Detect which cell encompasses the target text, then output its [X, Y] center coordinate. 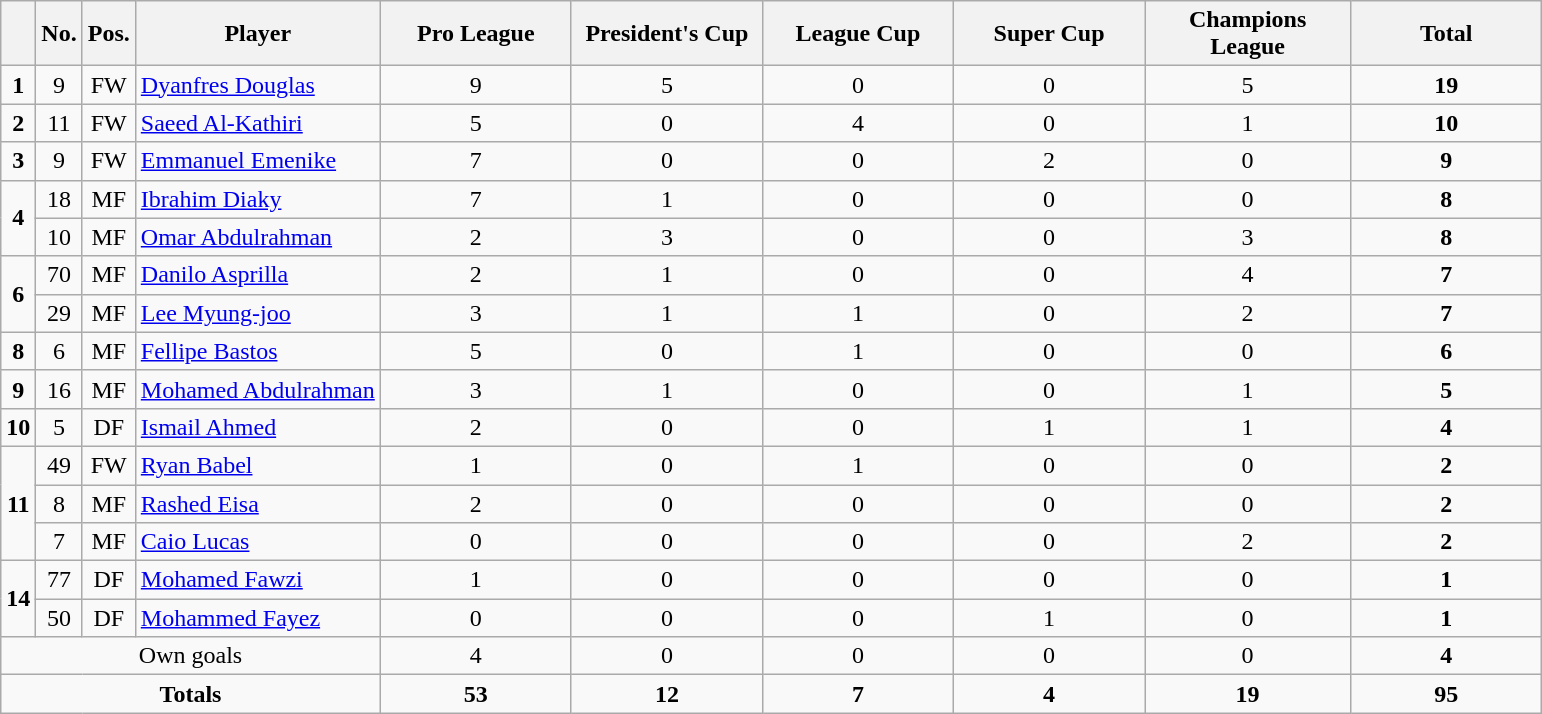
Ibrahim Diaky [258, 199]
Saeed Al-Kathiri [258, 123]
Dyanfres Douglas [258, 85]
53 [476, 694]
President's Cup [666, 34]
16 [59, 389]
Omar Abdulrahman [258, 237]
77 [59, 580]
18 [59, 199]
Mohamed Fawzi [258, 580]
League Cup [858, 34]
12 [666, 694]
95 [1446, 694]
49 [59, 465]
Player [258, 34]
Mohammed Fayez [258, 618]
Emmanuel Emenike [258, 161]
Totals [191, 694]
70 [59, 275]
Champions League [1248, 34]
No. [59, 34]
Pos. [108, 34]
Own goals [191, 656]
Caio Lucas [258, 542]
14 [18, 599]
Danilo Asprilla [258, 275]
50 [59, 618]
Total [1446, 34]
Rashed Eisa [258, 503]
Fellipe Bastos [258, 351]
Lee Myung-joo [258, 313]
Super Cup [1048, 34]
Ryan Babel [258, 465]
Ismail Ahmed [258, 427]
Pro League [476, 34]
29 [59, 313]
Mohamed Abdulrahman [258, 389]
